Find where the given text appears and provide that cell's center as [x, y] coordinate. 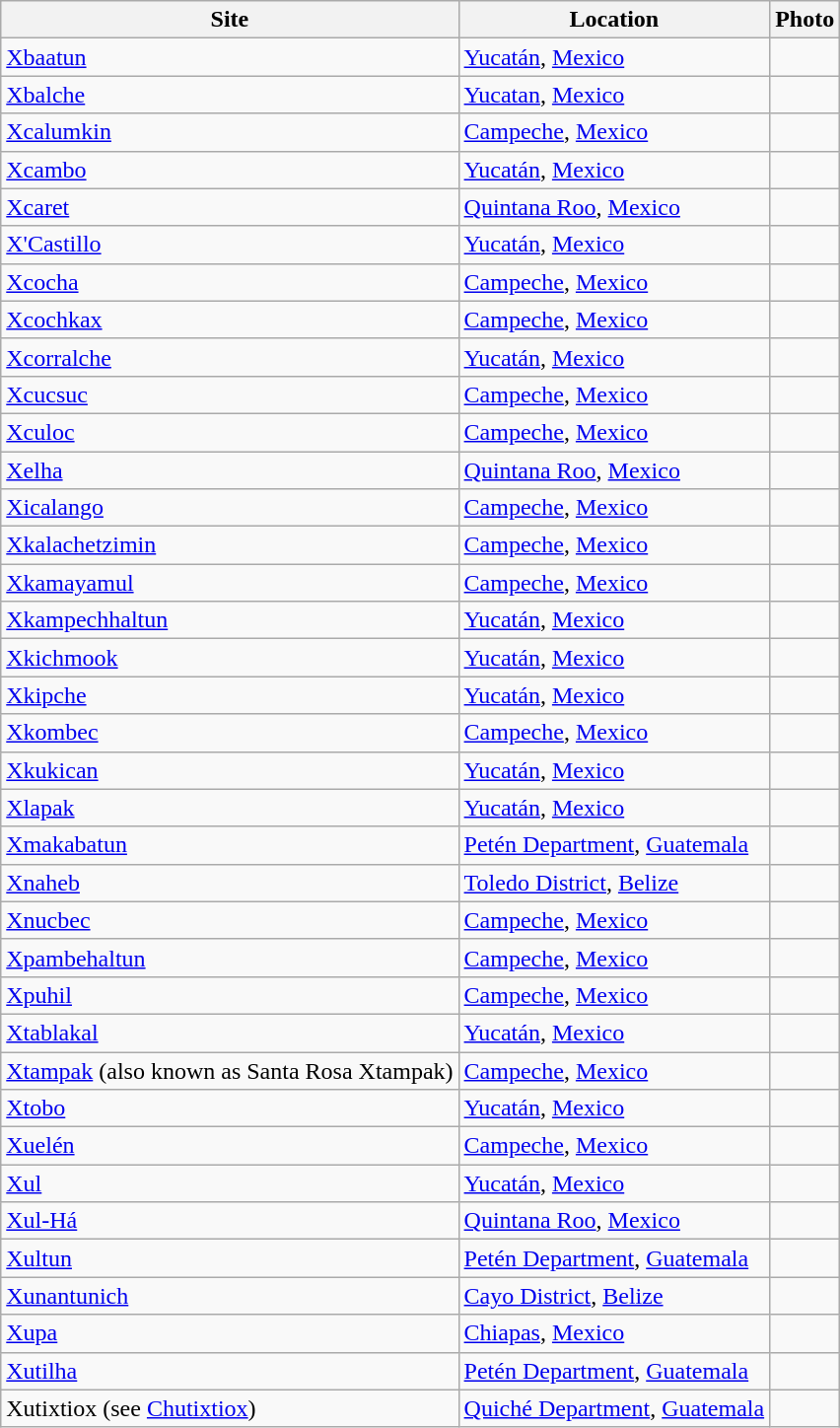
Xbalche [230, 95]
Xnaheb [230, 883]
Xcocha [230, 282]
Xpambehaltun [230, 958]
Toledo District, Belize [614, 883]
Xkampechhaltun [230, 620]
Xtobo [230, 1108]
Xelha [230, 470]
Xpuhil [230, 995]
Xkamayamul [230, 583]
Xmakabatun [230, 845]
Xcochkax [230, 320]
Quiché Department, Guatemala [614, 1408]
Xkombec [230, 733]
Xcucsuc [230, 394]
X'Castillo [230, 245]
Xutixtiox (see Chutixtiox) [230, 1408]
Yucatan, Mexico [614, 95]
Xkukican [230, 770]
Chiapas, Mexico [614, 1333]
Xuelén [230, 1146]
Xunantunich [230, 1296]
Xcambo [230, 170]
Xcalumkin [230, 132]
Xultun [230, 1258]
Xul-Há [230, 1221]
Xcorralche [230, 357]
Xcaret [230, 207]
Xkipche [230, 695]
Photo [805, 20]
Xutilha [230, 1371]
Location [614, 20]
Xtablakal [230, 1033]
Xupa [230, 1333]
Xul [230, 1183]
Xbaatun [230, 57]
Xkichmook [230, 658]
Xnucbec [230, 920]
Xkalachetzimin [230, 545]
Xculoc [230, 432]
Xlapak [230, 808]
Xtampak (also known as Santa Rosa Xtampak) [230, 1070]
Xicalango [230, 508]
Site [230, 20]
Cayo District, Belize [614, 1296]
